Search for the cell housing the specified text and yield its (x, y) center coordinate. 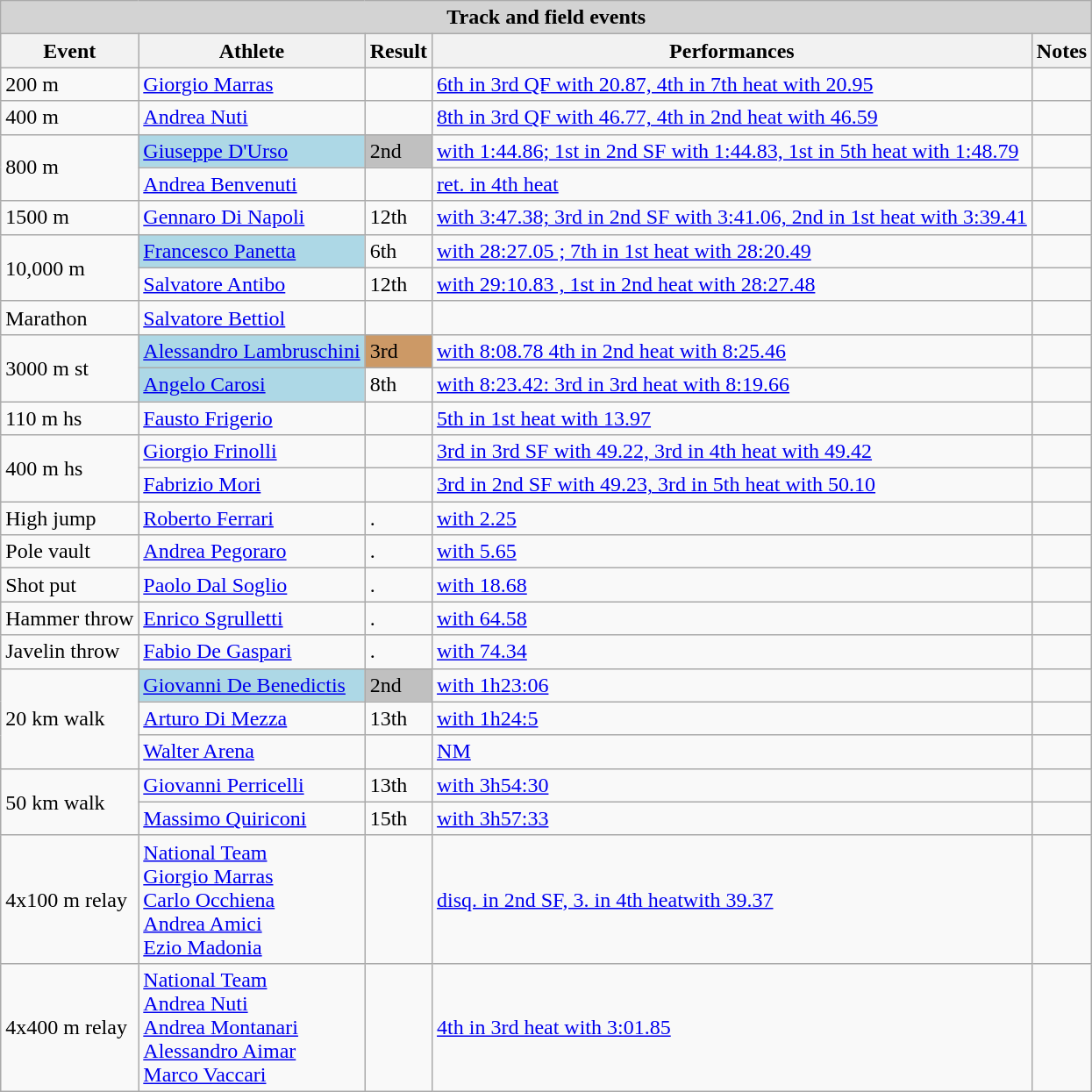
Shot put (70, 585)
6th (398, 251)
10,000 m (70, 268)
Salvatore Bettiol (252, 318)
National TeamGiorgio MarrasCarlo OcchienaAndrea AmiciEzio Madonia (252, 899)
Marathon (70, 318)
High jump (70, 518)
3rd (398, 351)
Giovanni Perricelli (252, 785)
Athlete (252, 51)
8th (398, 384)
Giovanni De Benedictis (252, 685)
Hammer throw (70, 618)
Angelo Carosi (252, 384)
with 8:08.78 4th in 2nd heat with 8:25.46 (732, 351)
Performances (732, 51)
Giuseppe D'Urso (252, 151)
20 km walk (70, 718)
Roberto Ferrari (252, 518)
with 3h57:33 (732, 818)
Javelin throw (70, 652)
400 m (70, 118)
Andrea Nuti (252, 118)
4th in 3rd heat with 3:01.85 (732, 1027)
with 1h24:5 (732, 718)
8th in 3rd QF with 46.77, 4th in 2nd heat with 46.59 (732, 118)
Fabrizio Mori (252, 485)
Massimo Quiriconi (252, 818)
4x400 m relay (70, 1027)
NM (732, 752)
Gennaro Di Napoli (252, 218)
3000 m st (70, 368)
3rd in 2nd SF with 49.23, 3rd in 5th heat with 50.10 (732, 485)
Fausto Frigerio (252, 418)
disq. in 2nd SF, 3. in 4th heatwith 39.37 (732, 899)
Pole vault (70, 552)
Notes (1061, 51)
6th in 3rd QF with 20.87, 4th in 7th heat with 20.95 (732, 84)
with 1:44.86; 1st in 2nd SF with 1:44.83, 1st in 5th heat with 1:48.79 (732, 151)
Walter Arena (252, 752)
Track and field events (546, 18)
Arturo Di Mezza (252, 718)
15th (398, 818)
Event (70, 51)
5th in 1st heat with 13.97 (732, 418)
with 8:23.42: 3rd in 3rd heat with 8:19.66 (732, 384)
1500 m (70, 218)
50 km walk (70, 802)
Giorgio Frinolli (252, 452)
800 m (70, 168)
Salvatore Antibo (252, 284)
with 74.34 (732, 652)
110 m hs (70, 418)
Andrea Benvenuti (252, 184)
Andrea Pegoraro (252, 552)
Result (398, 51)
Giorgio Marras (252, 84)
with 18.68 (732, 585)
with 1h23:06 (732, 685)
with 64.58 (732, 618)
ret. in 4th heat (732, 184)
4x100 m relay (70, 899)
Enrico Sgrulletti (252, 618)
with 3:47.38; 3rd in 2nd SF with 3:41.06, 2nd in 1st heat with 3:39.41 (732, 218)
Alessandro Lambruschini (252, 351)
Francesco Panetta (252, 251)
with 5.65 (732, 552)
with 29:10.83 , 1st in 2nd heat with 28:27.48 (732, 284)
Fabio De Gaspari (252, 652)
with 28:27.05 ; 7th in 1st heat with 28:20.49 (732, 251)
400 m hs (70, 468)
with 2.25 (732, 518)
3rd in 3rd SF with 49.22, 3rd in 4th heat with 49.42 (732, 452)
200 m (70, 84)
Paolo Dal Soglio (252, 585)
with 3h54:30 (732, 785)
National TeamAndrea NutiAndrea MontanariAlessandro AimarMarco Vaccari (252, 1027)
